From the cell containing the given text, extract its center point as (x, y) coordinate. 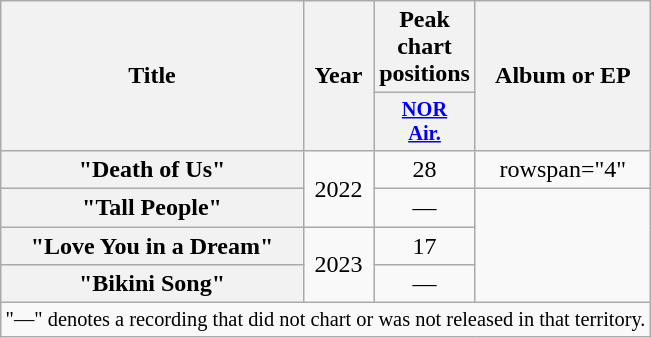
rowspan="4" (562, 169)
NORAir. (425, 122)
Peak chart positions (425, 47)
2022 (338, 188)
Album or EP (562, 76)
"Tall People" (152, 208)
"—" denotes a recording that did not chart or was not released in that territory. (326, 320)
Year (338, 76)
"Death of Us" (152, 169)
2023 (338, 265)
17 (425, 246)
28 (425, 169)
"Love You in a Dream" (152, 246)
"Bikini Song" (152, 284)
Title (152, 76)
